For the text-containing cell, return its midpoint in [x, y] coordinate format. 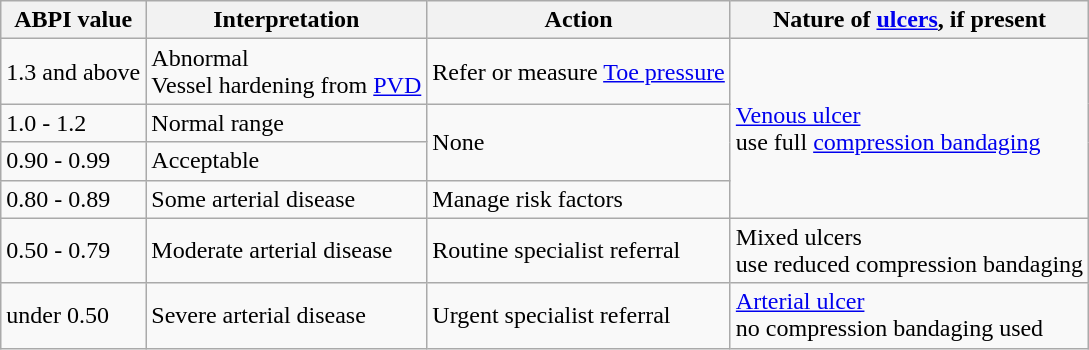
ABPI value [74, 20]
Interpretation [286, 20]
Moderate arterial disease [286, 250]
Arterial ulcerno compression bandaging used [909, 316]
Normal range [286, 123]
Routine specialist referral [578, 250]
1.3 and above [74, 72]
0.80 - 0.89 [74, 199]
Urgent specialist referral [578, 316]
1.0 - 1.2 [74, 123]
Some arterial disease [286, 199]
Mixed ulcersuse reduced compression bandaging [909, 250]
Nature of ulcers, if present [909, 20]
AbnormalVessel hardening from PVD [286, 72]
Acceptable [286, 161]
0.90 - 0.99 [74, 161]
0.50 - 0.79 [74, 250]
Severe arterial disease [286, 316]
Action [578, 20]
Manage risk factors [578, 199]
under 0.50 [74, 316]
Venous ulceruse full compression bandaging [909, 128]
Refer or measure Toe pressure [578, 72]
None [578, 142]
